Scan for the cell matching the given text and deliver its (x, y) coordinate at center. 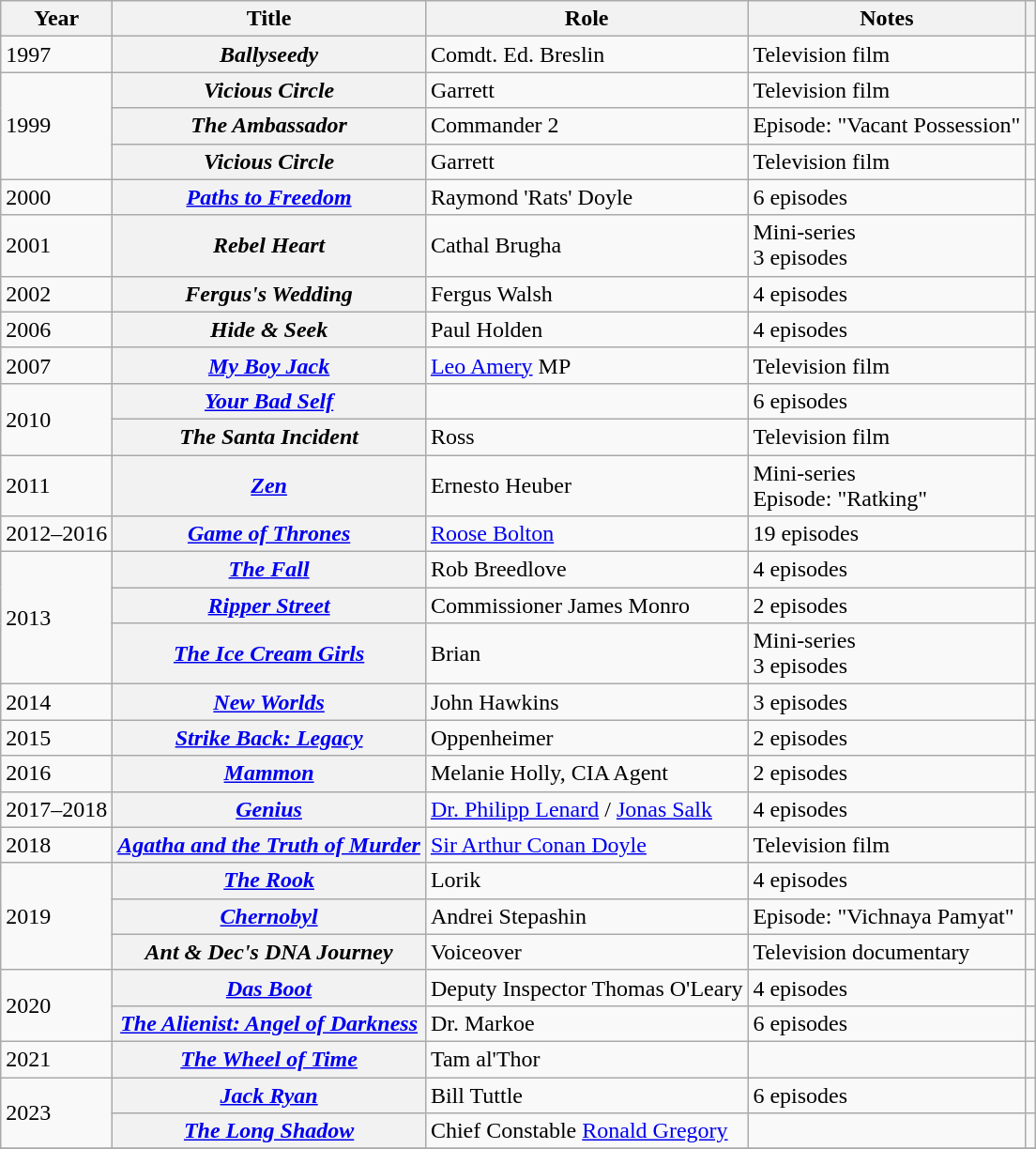
2020 (56, 1005)
Dr. Markoe (587, 1023)
The Ice Cream Girls (269, 653)
2001 (56, 246)
2016 (56, 774)
1997 (56, 54)
Paths to Freedom (269, 197)
Chernobyl (269, 916)
The Santa Incident (269, 437)
Bill Tuttle (587, 1095)
New Worlds (269, 702)
Rebel Heart (269, 246)
Title (269, 19)
Chief Constable Ronald Gregory (587, 1131)
Ballyseedy (269, 54)
2002 (56, 294)
2018 (56, 845)
Commissioner James Monro (587, 605)
John Hawkins (587, 702)
2019 (56, 916)
2023 (56, 1113)
Zen (269, 484)
Ross (587, 437)
Rob Breedlove (587, 570)
Mammon (269, 774)
Genius (269, 809)
Year (56, 19)
Cathal Brugha (587, 246)
2011 (56, 484)
The Long Shadow (269, 1131)
3 episodes (887, 702)
2007 (56, 365)
Strike Back: Legacy (269, 738)
Melanie Holly, CIA Agent (587, 774)
Roose Bolton (587, 534)
Brian (587, 653)
Comdt. Ed. Breslin (587, 54)
Jack Ryan (269, 1095)
Role (587, 19)
1999 (56, 126)
Hide & Seek (269, 329)
2015 (56, 738)
Television documentary (887, 952)
The Alienist: Angel of Darkness (269, 1023)
Sir Arthur Conan Doyle (587, 845)
2000 (56, 197)
Your Bad Self (269, 401)
Tam al'Thor (587, 1059)
Episode: "Vichnaya Pamyat" (887, 916)
Paul Holden (587, 329)
Dr. Philipp Lenard / Jonas Salk (587, 809)
Agatha and the Truth of Murder (269, 845)
Mini-seriesEpisode: "Ratking" (887, 484)
19 episodes (887, 534)
2021 (56, 1059)
Ripper Street (269, 605)
2010 (56, 419)
The Fall (269, 570)
Deputy Inspector Thomas O'Leary (587, 988)
My Boy Jack (269, 365)
2012–2016 (56, 534)
Raymond 'Rats' Doyle (587, 197)
Ant & Dec's DNA Journey (269, 952)
2014 (56, 702)
Notes (887, 19)
Game of Thrones (269, 534)
The Ambassador (269, 126)
Oppenheimer (587, 738)
2013 (56, 618)
The Wheel of Time (269, 1059)
The Rook (269, 881)
Fergus's Wedding (269, 294)
Lorik (587, 881)
Voiceover (587, 952)
2017–2018 (56, 809)
Ernesto Heuber (587, 484)
Commander 2 (587, 126)
Andrei Stepashin (587, 916)
Das Boot (269, 988)
Leo Amery MP (587, 365)
2006 (56, 329)
Fergus Walsh (587, 294)
Episode: "Vacant Possession" (887, 126)
